Provide the [x, y] coordinate of the cell's center where the given text is located.  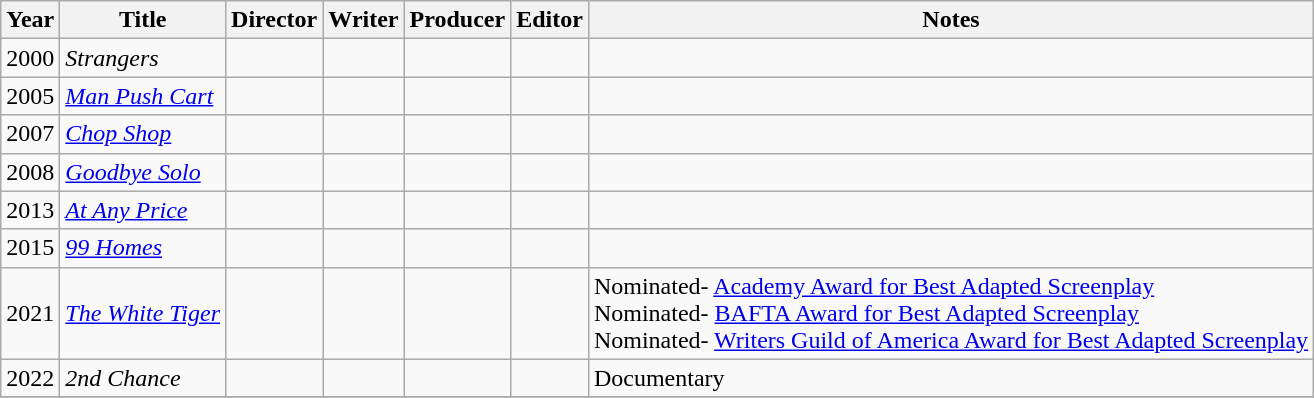
Goodbye Solo [143, 172]
Writer [364, 20]
Director [274, 20]
2nd Chance [143, 378]
99 Homes [143, 248]
Editor [550, 20]
2005 [30, 96]
Strangers [143, 58]
Producer [458, 20]
Title [143, 20]
2000 [30, 58]
2015 [30, 248]
Documentary [950, 378]
2013 [30, 210]
The White Tiger [143, 313]
2021 [30, 313]
Notes [950, 20]
2022 [30, 378]
Man Push Cart [143, 96]
Year [30, 20]
2007 [30, 134]
At Any Price [143, 210]
2008 [30, 172]
Chop Shop [143, 134]
